Extract the [X, Y] coordinate from the center of the cell holding the provided text.  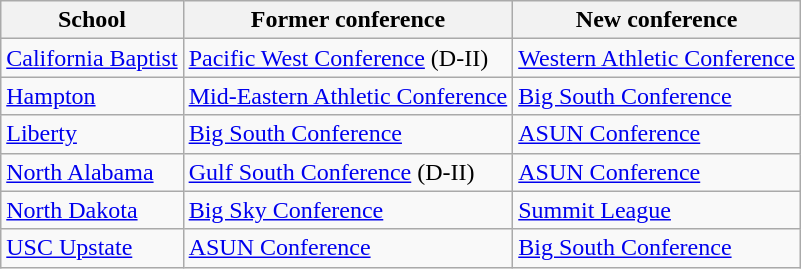
North Dakota [92, 210]
Western Athletic Conference [657, 58]
Former conference [348, 20]
Summit League [657, 210]
USC Upstate [92, 248]
Pacific West Conference (D-II) [348, 58]
Big Sky Conference [348, 210]
School [92, 20]
California Baptist [92, 58]
New conference [657, 20]
Mid-Eastern Athletic Conference [348, 96]
Liberty [92, 134]
Hampton [92, 96]
Gulf South Conference (D-II) [348, 172]
North Alabama [92, 172]
